Capture the cell that displays the provided text and extract its [x, y] central coordinate. 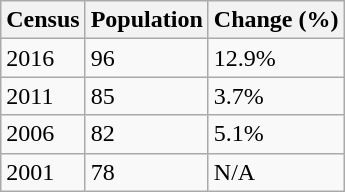
2006 [43, 134]
Change (%) [276, 20]
12.9% [276, 58]
78 [146, 172]
N/A [276, 172]
2011 [43, 96]
85 [146, 96]
82 [146, 134]
Census [43, 20]
3.7% [276, 96]
5.1% [276, 134]
2016 [43, 58]
Population [146, 20]
2001 [43, 172]
96 [146, 58]
